Locate the cell with the specified text and output its (X, Y) center coordinate. 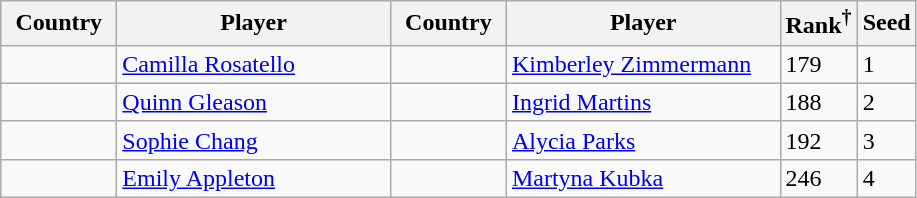
246 (818, 178)
179 (818, 64)
2 (886, 102)
1 (886, 64)
Quinn Gleason (254, 102)
Seed (886, 24)
Rank† (818, 24)
188 (818, 102)
192 (818, 140)
Emily Appleton (254, 178)
Kimberley Zimmermann (643, 64)
Sophie Chang (254, 140)
3 (886, 140)
Ingrid Martins (643, 102)
Camilla Rosatello (254, 64)
Martyna Kubka (643, 178)
4 (886, 178)
Alycia Parks (643, 140)
